From the cell containing the given text, extract its center point as (x, y) coordinate. 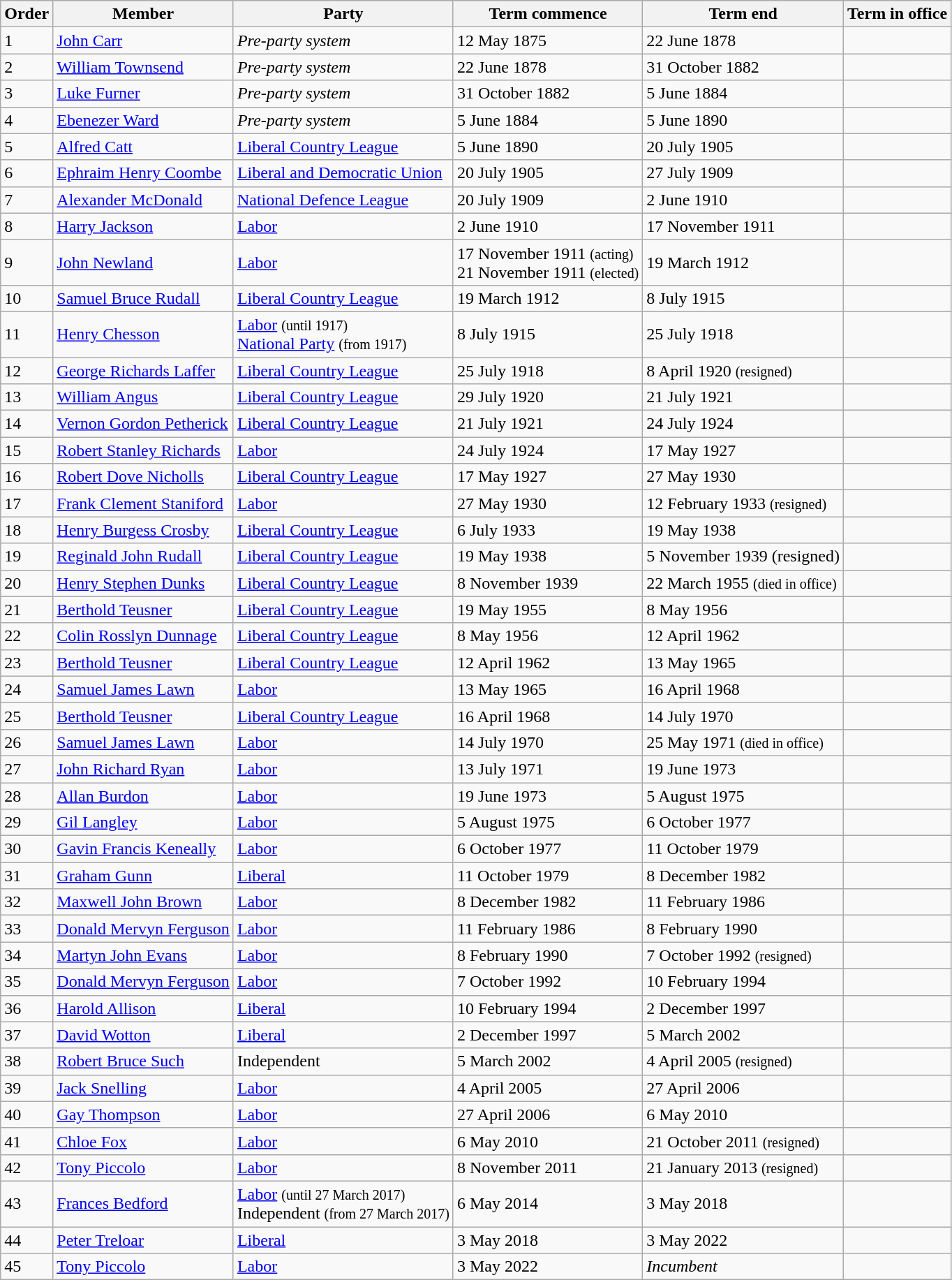
Labor (until 27 March 2017) Independent (from 27 March 2017) (343, 1204)
13 July 1971 (547, 769)
National Defence League (343, 200)
3 (27, 94)
45 (27, 1267)
21 October 2011 (resigned) (743, 1141)
Alexander McDonald (144, 200)
13 (27, 397)
Allan Burdon (144, 795)
24 (27, 689)
5 (27, 147)
33 (27, 929)
34 (27, 955)
28 (27, 795)
7 (27, 200)
Frances Bedford (144, 1204)
4 (27, 120)
Graham Gunn (144, 876)
20 (27, 583)
Term in office (897, 14)
44 (27, 1239)
29 (27, 823)
Henry Chesson (144, 334)
4 April 2005 (resigned) (743, 1061)
Labor (until 1917) National Party (from 1917) (343, 334)
11 (27, 334)
John Newland (144, 263)
12 February 1933 (resigned) (743, 503)
22 (27, 636)
Gil Langley (144, 823)
Maxwell John Brown (144, 902)
19 (27, 557)
Ephraim Henry Coombe (144, 173)
31 (27, 876)
Henry Stephen Dunks (144, 583)
27 July 1909 (743, 173)
Luke Furner (144, 94)
40 (27, 1115)
Independent (343, 1061)
14 (27, 424)
6 July 1933 (547, 530)
Alfred Catt (144, 147)
7 October 1992 (resigned) (743, 955)
Robert Bruce Such (144, 1061)
25 (27, 716)
Martyn John Evans (144, 955)
37 (27, 1035)
Member (144, 14)
Party (343, 14)
Reginald John Rudall (144, 557)
Term end (743, 14)
John Richard Ryan (144, 769)
Gavin Francis Keneally (144, 849)
Harold Allison (144, 1008)
Peter Treloar (144, 1239)
William Angus (144, 397)
17 November 1911 (743, 226)
12 May 1875 (547, 41)
10 (27, 298)
21 (27, 610)
22 March 1955 (died in office) (743, 583)
18 (27, 530)
27 (27, 769)
Frank Clement Staniford (144, 503)
Robert Dove Nicholls (144, 477)
41 (27, 1141)
19 May 1955 (547, 610)
George Richards Laffer (144, 371)
9 (27, 263)
21 January 2013 (resigned) (743, 1168)
20 July 1909 (547, 200)
David Wotton (144, 1035)
Chloe Fox (144, 1141)
Ebenezer Ward (144, 120)
6 (27, 173)
Liberal and Democratic Union (343, 173)
36 (27, 1008)
Incumbent (743, 1267)
16 (27, 477)
Henry Burgess Crosby (144, 530)
30 (27, 849)
2 (27, 67)
23 (27, 663)
8 November 2011 (547, 1168)
5 November 1939 (resigned) (743, 557)
32 (27, 902)
15 (27, 450)
Harry Jackson (144, 226)
Colin Rosslyn Dunnage (144, 636)
Samuel Bruce Rudall (144, 298)
John Carr (144, 41)
Order (27, 14)
39 (27, 1088)
4 April 2005 (547, 1088)
6 May 2014 (547, 1204)
7 October 1992 (547, 982)
35 (27, 982)
William Townsend (144, 67)
38 (27, 1061)
17 November 1911 (acting)21 November 1911 (elected) (547, 263)
17 (27, 503)
29 July 1920 (547, 397)
12 (27, 371)
43 (27, 1204)
Jack Snelling (144, 1088)
Term commence (547, 14)
Robert Stanley Richards (144, 450)
8 April 1920 (resigned) (743, 371)
42 (27, 1168)
Vernon Gordon Petherick (144, 424)
26 (27, 742)
Gay Thompson (144, 1115)
25 May 1971 (died in office) (743, 742)
8 November 1939 (547, 583)
8 (27, 226)
1 (27, 41)
